Search for the cell housing the specified text and yield its [x, y] center coordinate. 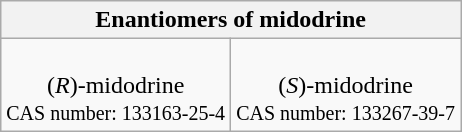
Enantiomers of midodrine [231, 20]
(R)-midodrine CAS number: 133163-25-4 [116, 85]
(S)-midodrine CAS number: 133267-39-7 [346, 85]
